Search for the cell housing the specified text and yield its (x, y) center coordinate. 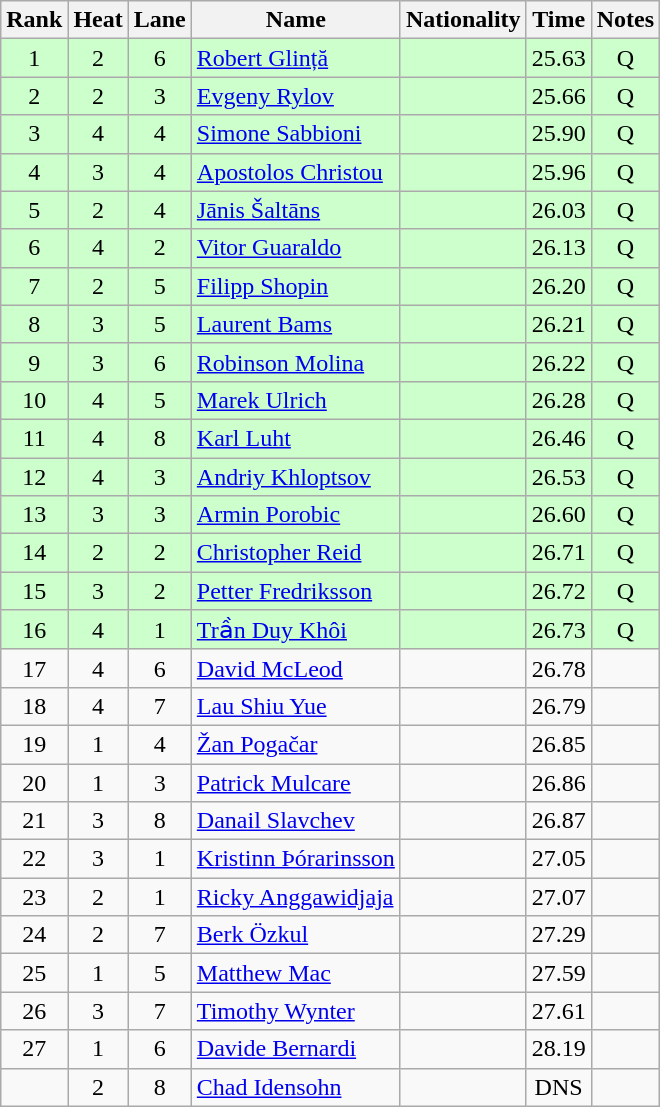
27.59 (558, 973)
26.20 (558, 286)
17 (34, 668)
27.29 (558, 935)
Berk Özkul (296, 935)
Danail Slavchev (296, 821)
Laurent Bams (296, 324)
Patrick Mulcare (296, 783)
Chad Idensohn (296, 1087)
19 (34, 744)
23 (34, 897)
Karl Luht (296, 438)
Kristinn Þórarinsson (296, 859)
David McLeod (296, 668)
27 (34, 1049)
Žan Pogačar (296, 744)
Apostolos Christou (296, 172)
26 (34, 1011)
27.61 (558, 1011)
26.79 (558, 706)
Filipp Shopin (296, 286)
Notes (625, 20)
26.72 (558, 591)
26.60 (558, 515)
Trần Duy Khôi (296, 630)
16 (34, 630)
Timothy Wynter (296, 1011)
25.96 (558, 172)
11 (34, 438)
14 (34, 553)
Davide Bernardi (296, 1049)
26.46 (558, 438)
Nationality (463, 20)
22 (34, 859)
25.63 (558, 58)
Robinson Molina (296, 362)
26.73 (558, 630)
Robert Glință (296, 58)
20 (34, 783)
28.19 (558, 1049)
Ricky Anggawidjaja (296, 897)
25 (34, 973)
25.66 (558, 96)
10 (34, 400)
27.07 (558, 897)
26.28 (558, 400)
Armin Porobic (296, 515)
26.78 (558, 668)
18 (34, 706)
12 (34, 477)
Lau Shiu Yue (296, 706)
26.13 (558, 248)
DNS (558, 1087)
Christopher Reid (296, 553)
21 (34, 821)
Matthew Mac (296, 973)
Heat (98, 20)
26.71 (558, 553)
Jānis Šaltāns (296, 210)
15 (34, 591)
26.53 (558, 477)
Evgeny Rylov (296, 96)
26.85 (558, 744)
Petter Fredriksson (296, 591)
Simone Sabbioni (296, 134)
Rank (34, 20)
Time (558, 20)
Vitor Guaraldo (296, 248)
26.87 (558, 821)
25.90 (558, 134)
Marek Ulrich (296, 400)
13 (34, 515)
26.22 (558, 362)
Andriy Khloptsov (296, 477)
Name (296, 20)
9 (34, 362)
26.86 (558, 783)
26.21 (558, 324)
Lane (160, 20)
26.03 (558, 210)
24 (34, 935)
27.05 (558, 859)
